From the cell containing the given text, extract its center point as [X, Y] coordinate. 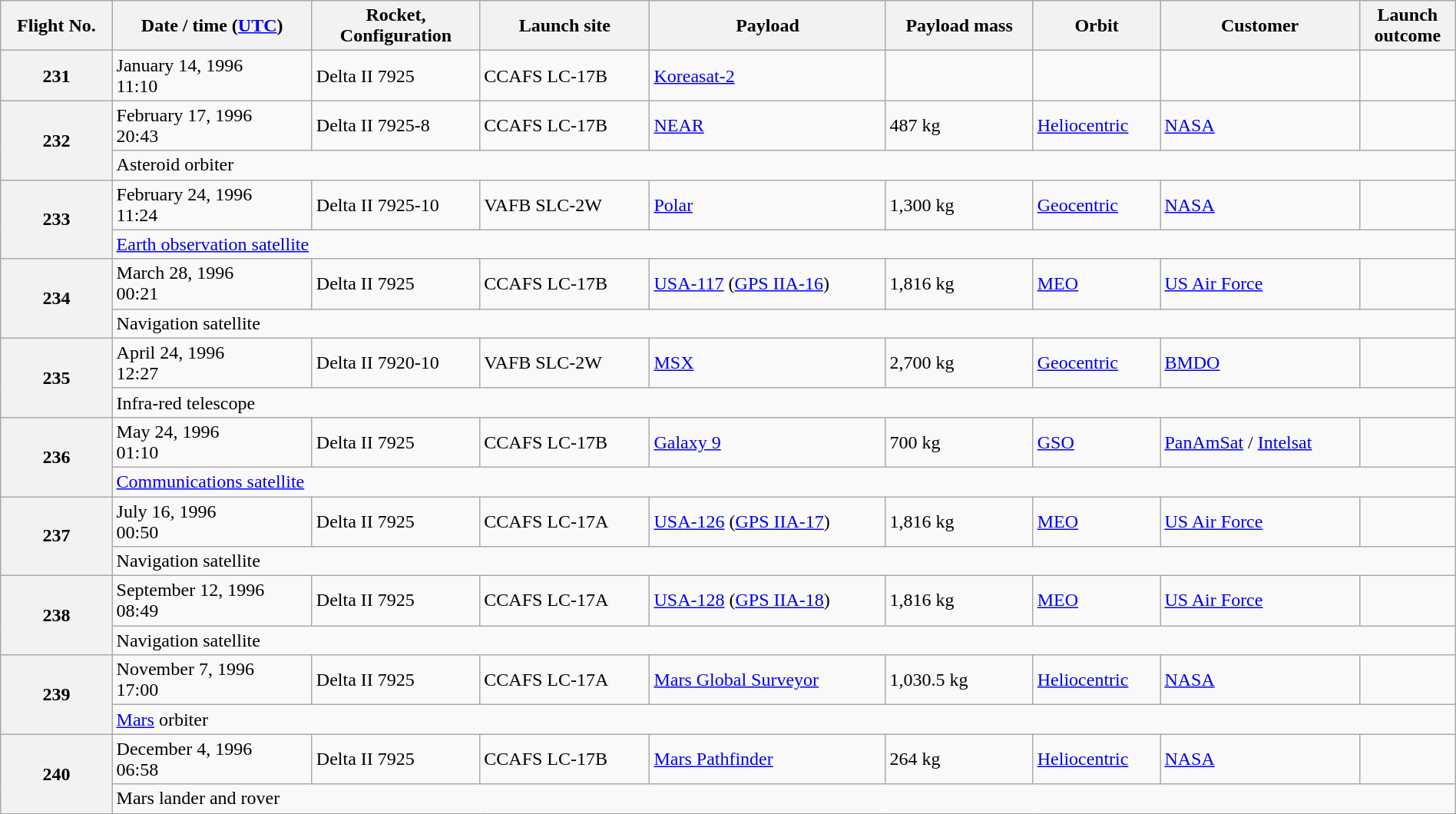
February 24, 199611:24 [212, 204]
Delta II 7925-10 [395, 204]
Mars lander and rover [783, 799]
Flight No. [57, 26]
Communications satellite [783, 481]
Date / time (UTC) [212, 26]
231 [57, 75]
235 [57, 378]
Galaxy 9 [768, 442]
240 [57, 774]
232 [57, 140]
Payload [768, 26]
Orbit [1097, 26]
Mars Pathfinder [768, 759]
233 [57, 220]
1,300 kg [959, 204]
Delta II 7920-10 [395, 362]
234 [57, 298]
USA-126 (GPS IIA-17) [768, 521]
July 16, 199600:50 [212, 521]
Rocket, Configuration [395, 26]
Mars Global Surveyor [768, 680]
236 [57, 456]
BMDO [1259, 362]
239 [57, 694]
Asteroid orbiter [783, 165]
USA-117 (GPS IIA-16) [768, 284]
Koreasat-2 [768, 75]
1,030.5 kg [959, 680]
GSO [1097, 442]
Customer [1259, 26]
November 7, 199617:00 [212, 680]
February 17, 199620:43 [212, 126]
238 [57, 616]
Polar [768, 204]
487 kg [959, 126]
December 4, 199606:58 [212, 759]
May 24, 199601:10 [212, 442]
January 14, 199611:10 [212, 75]
2,700 kg [959, 362]
264 kg [959, 759]
MSX [768, 362]
Launch site [565, 26]
Earth observation satellite [783, 244]
700 kg [959, 442]
USA-128 (GPS IIA-18) [768, 601]
PanAmSat / Intelsat [1259, 442]
Delta II 7925-8 [395, 126]
NEAR [768, 126]
Launch outcome [1407, 26]
September 12, 199608:49 [212, 601]
Infra-red telescope [783, 402]
April 24, 199612:27 [212, 362]
March 28, 199600:21 [212, 284]
Payload mass [959, 26]
Mars orbiter [783, 720]
237 [57, 536]
